Pinpoint the cell where the given text exists, returning its (x, y) midpoint coordinate. 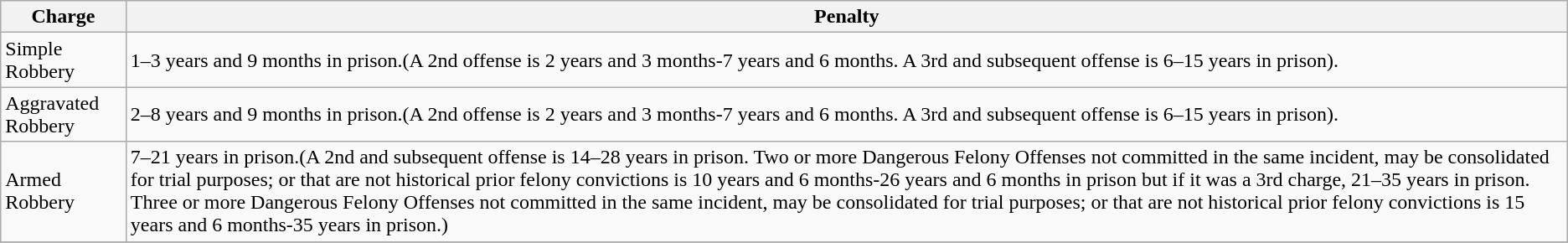
2–8 years and 9 months in prison.(A 2nd offense is 2 years and 3 months-7 years and 6 months. A 3rd and subsequent offense is 6–15 years in prison). (846, 114)
1–3 years and 9 months in prison.(A 2nd offense is 2 years and 3 months-7 years and 6 months. A 3rd and subsequent offense is 6–15 years in prison). (846, 60)
Aggravated Robbery (64, 114)
Armed Robbery (64, 191)
Simple Robbery (64, 60)
Penalty (846, 17)
Charge (64, 17)
